Search for the cell housing the specified text and yield its (x, y) center coordinate. 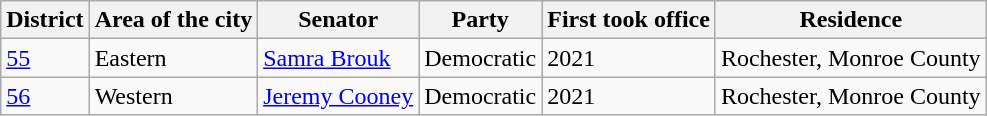
First took office (629, 20)
Samra Brouk (338, 58)
Eastern (174, 58)
Senator (338, 20)
Western (174, 96)
55 (45, 58)
56 (45, 96)
Residence (850, 20)
Jeremy Cooney (338, 96)
Party (480, 20)
District (45, 20)
Area of the city (174, 20)
